Search for the cell housing the specified text and yield its [X, Y] center coordinate. 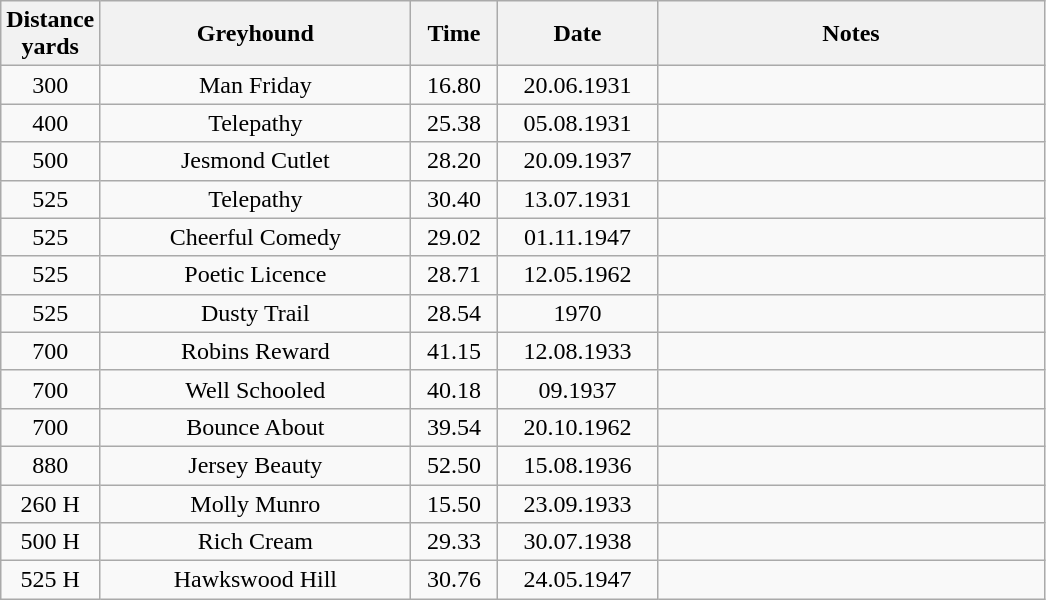
13.07.1931 [578, 199]
15.08.1936 [578, 465]
20.09.1937 [578, 161]
Jersey Beauty [256, 465]
12.05.1962 [578, 275]
Notes [851, 34]
Time [454, 34]
05.08.1931 [578, 123]
260 H [50, 503]
30.76 [454, 580]
29.02 [454, 237]
30.07.1938 [578, 542]
41.15 [454, 351]
500 H [50, 542]
Jesmond Cutlet [256, 161]
Date [578, 34]
1970 [578, 313]
15.50 [454, 503]
52.50 [454, 465]
300 [50, 85]
500 [50, 161]
Rich Cream [256, 542]
Poetic Licence [256, 275]
12.08.1933 [578, 351]
Hawkswood Hill [256, 580]
Molly Munro [256, 503]
20.06.1931 [578, 85]
30.40 [454, 199]
29.33 [454, 542]
Greyhound [256, 34]
Man Friday [256, 85]
Robins Reward [256, 351]
Dusty Trail [256, 313]
Bounce About [256, 427]
880 [50, 465]
09.1937 [578, 389]
28.71 [454, 275]
Distance yards [50, 34]
39.54 [454, 427]
28.54 [454, 313]
20.10.1962 [578, 427]
525 H [50, 580]
Cheerful Comedy [256, 237]
25.38 [454, 123]
01.11.1947 [578, 237]
24.05.1947 [578, 580]
23.09.1933 [578, 503]
Well Schooled [256, 389]
28.20 [454, 161]
16.80 [454, 85]
400 [50, 123]
40.18 [454, 389]
